Scan for the cell matching the given text and deliver its [X, Y] coordinate at center. 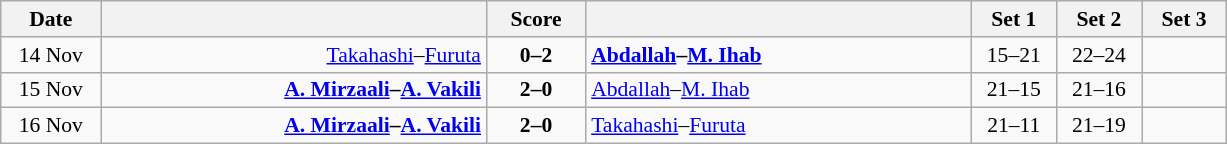
21–11 [1014, 126]
15 Nov [51, 90]
0–2 [536, 55]
21–15 [1014, 90]
Set 3 [1184, 19]
21–19 [1098, 126]
Score [536, 19]
15–21 [1014, 55]
16 Nov [51, 126]
14 Nov [51, 55]
Date [51, 19]
Set 2 [1098, 19]
21–16 [1098, 90]
22–24 [1098, 55]
Set 1 [1014, 19]
